Output the (X, Y) coordinate of the center of the cell containing the given text.  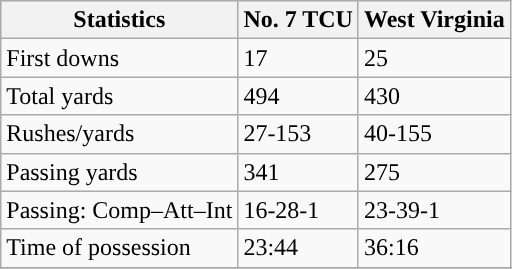
Rushes/yards (120, 134)
No. 7 TCU (298, 20)
27-153 (298, 134)
Time of possession (120, 248)
17 (298, 58)
Statistics (120, 20)
West Virginia (434, 20)
40-155 (434, 134)
494 (298, 96)
36:16 (434, 248)
341 (298, 172)
430 (434, 96)
Passing yards (120, 172)
Total yards (120, 96)
Passing: Comp–Att–Int (120, 210)
16-28-1 (298, 210)
23-39-1 (434, 210)
First downs (120, 58)
23:44 (298, 248)
275 (434, 172)
25 (434, 58)
